Return the [X, Y] coordinate for the center point of the cell that contains the specified text.  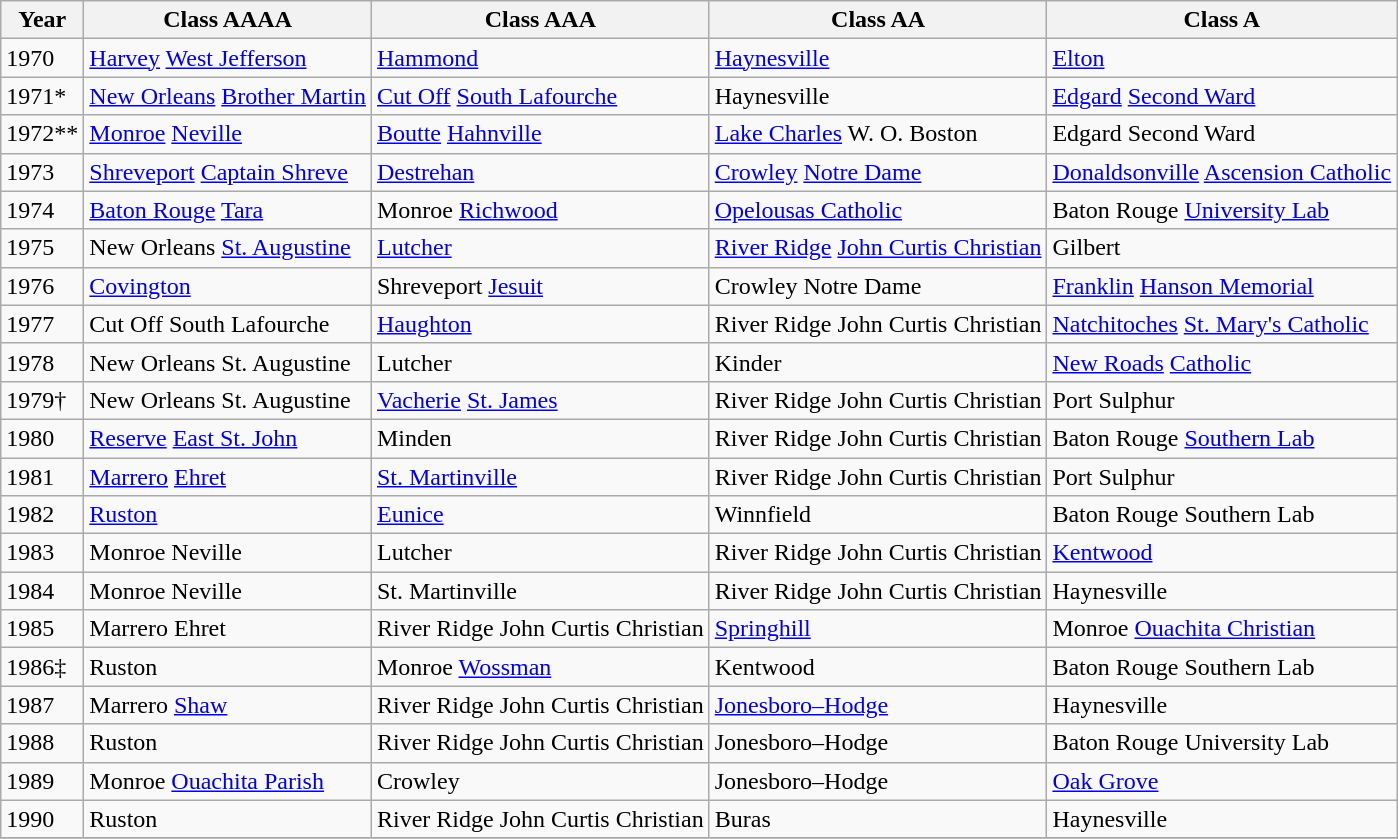
Haughton [540, 324]
Class AA [878, 20]
1985 [42, 629]
1978 [42, 362]
Crowley [540, 781]
Buras [878, 819]
Shreveport Captain Shreve [228, 172]
1984 [42, 591]
1987 [42, 705]
New Roads Catholic [1222, 362]
1970 [42, 58]
1983 [42, 553]
Kinder [878, 362]
Gilbert [1222, 248]
Shreveport Jesuit [540, 286]
Class AAA [540, 20]
1973 [42, 172]
New Orleans Brother Martin [228, 96]
1989 [42, 781]
1990 [42, 819]
Monroe Ouachita Christian [1222, 629]
Opelousas Catholic [878, 210]
Donaldsonville Ascension Catholic [1222, 172]
Eunice [540, 515]
Monroe Richwood [540, 210]
Lake Charles W. O. Boston [878, 134]
1971* [42, 96]
1986‡ [42, 667]
1982 [42, 515]
Reserve East St. John [228, 438]
Springhill [878, 629]
Year [42, 20]
1975 [42, 248]
Baton Rouge Tara [228, 210]
1974 [42, 210]
Harvey West Jefferson [228, 58]
Marrero Shaw [228, 705]
1981 [42, 477]
Monroe Ouachita Parish [228, 781]
Minden [540, 438]
1972** [42, 134]
Oak Grove [1222, 781]
Monroe Wossman [540, 667]
Elton [1222, 58]
Vacherie St. James [540, 400]
1988 [42, 743]
Class A [1222, 20]
Destrehan [540, 172]
Hammond [540, 58]
Natchitoches St. Mary's Catholic [1222, 324]
1980 [42, 438]
Winnfield [878, 515]
Covington [228, 286]
1976 [42, 286]
1979† [42, 400]
Class AAAA [228, 20]
Franklin Hanson Memorial [1222, 286]
Boutte Hahnville [540, 134]
1977 [42, 324]
